Detect which cell encompasses the target text, then output its [x, y] center coordinate. 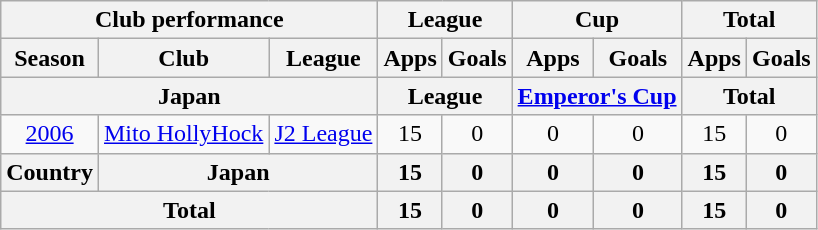
Country [50, 172]
Club [183, 58]
Cup [597, 20]
Season [50, 58]
2006 [50, 134]
J2 League [324, 134]
Emperor's Cup [597, 96]
Club performance [190, 20]
Mito HollyHock [183, 134]
